Output the (x, y) coordinate of the center of the cell containing the given text.  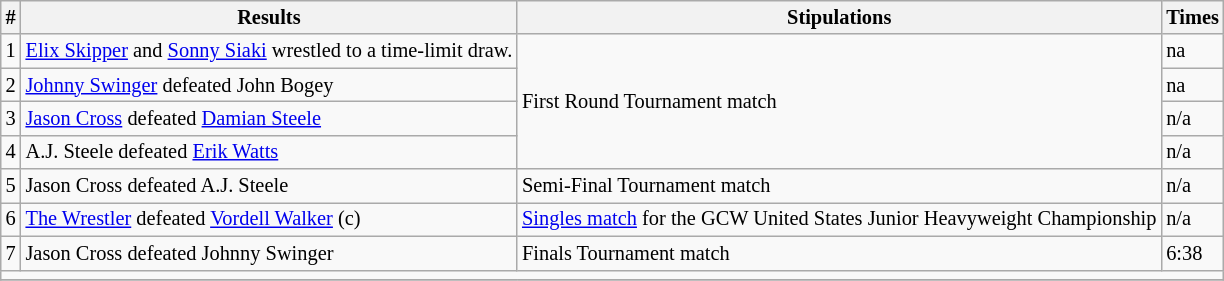
7 (11, 253)
A.J. Steele defeated Erik Watts (270, 152)
Finals Tournament match (839, 253)
# (11, 17)
Jason Cross defeated Johnny Swinger (270, 253)
Singles match for the GCW United States Junior Heavyweight Championship (839, 219)
Jason Cross defeated A.J. Steele (270, 186)
Stipulations (839, 17)
4 (11, 152)
2 (11, 85)
6:38 (1192, 253)
1 (11, 51)
First Round Tournament match (839, 102)
6 (11, 219)
Elix Skipper and Sonny Siaki wrestled to a time-limit draw. (270, 51)
Jason Cross defeated Damian Steele (270, 118)
Semi-Final Tournament match (839, 186)
The Wrestler defeated Vordell Walker (c) (270, 219)
Times (1192, 17)
5 (11, 186)
Johnny Swinger defeated John Bogey (270, 85)
Results (270, 17)
3 (11, 118)
